Return [x, y] of the center of cell containing provided text 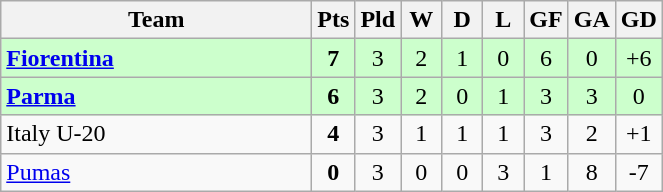
7 [334, 58]
GA [592, 20]
Team [156, 20]
D [462, 20]
+1 [638, 134]
4 [334, 134]
L [504, 20]
Pld [378, 20]
-7 [638, 172]
Fiorentina [156, 58]
GD [638, 20]
Pts [334, 20]
Italy U-20 [156, 134]
W [422, 20]
8 [592, 172]
Pumas [156, 172]
Parma [156, 96]
+6 [638, 58]
GF [546, 20]
